Capture the cell that displays the provided text and extract its (X, Y) central coordinate. 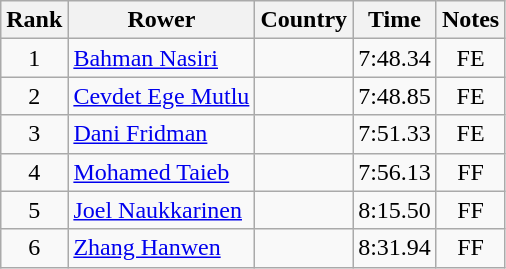
7:48.85 (395, 96)
3 (34, 134)
Zhang Hanwen (162, 248)
2 (34, 96)
Mohamed Taieb (162, 172)
Rower (162, 20)
8:31.94 (395, 248)
Dani Fridman (162, 134)
5 (34, 210)
7:48.34 (395, 58)
Time (395, 20)
Cevdet Ege Mutlu (162, 96)
Country (304, 20)
8:15.50 (395, 210)
7:51.33 (395, 134)
4 (34, 172)
6 (34, 248)
Joel Naukkarinen (162, 210)
7:56.13 (395, 172)
Rank (34, 20)
Notes (470, 20)
Bahman Nasiri (162, 58)
1 (34, 58)
